Determine the [x, y] coordinate at the center of the cell enclosing the given text.  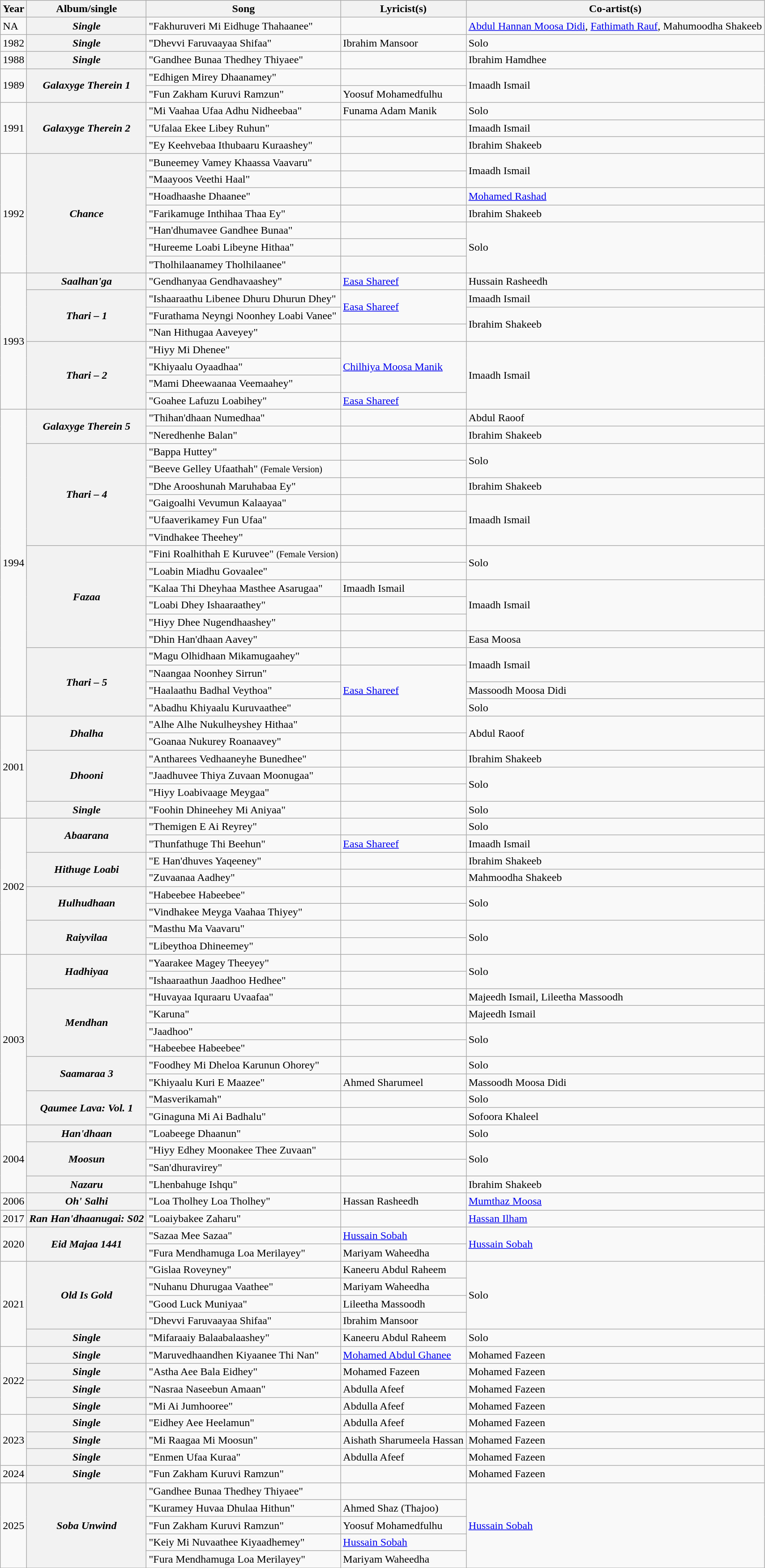
"Khiyaalu Oyaadhaa" [244, 367]
Ahmed Shaz (Thajoo) [403, 1508]
Majeedh Ismail, Lileetha Massoodh [615, 997]
Chance [87, 213]
Mahmoodha Shakeeb [615, 878]
"Loabin Miadhu Govaalee" [244, 571]
"Vindhakee Theehey" [244, 537]
Hassan Rasheedh [403, 1201]
"Maayoos Veethi Haal" [244, 179]
"Loaiybakee Zaharu" [244, 1218]
"Hoadhaashe Dhaanee" [244, 196]
2004 [13, 1159]
"Foodhey Mi Dheloa Karunun Ohorey" [244, 1065]
"Ufaaverikamey Fun Ufaa" [244, 520]
"Farikamuge Inthihaa Thaa Ey" [244, 214]
Dhooni [87, 776]
"Furathama Neyngi Noonhey Loabi Vanee" [244, 316]
Thari – 2 [87, 375]
Majeedh Ismail [615, 1014]
"Antharees Vedhaaneyhe Bunedhee" [244, 759]
Co-artist(s) [615, 9]
"Fini Roalhithah E Kuruvee" (Female Version) [244, 554]
Funama Adam Manik [403, 111]
Galaxyge Therein 5 [87, 426]
"Lhenbahuge Ishqu" [244, 1184]
Thari – 1 [87, 316]
"Jaadhoo" [244, 1031]
Hulhudhaan [87, 903]
"Thihan'dhaan Numedhaa" [244, 418]
"Goanaa Nukurey Roanaavey" [244, 741]
"Karuna" [244, 1014]
Ahmed Sharumeel [403, 1082]
"Han'dhumavee Gandhee Bunaa" [244, 231]
Ibrahim Hamdhee [615, 60]
1992 [13, 213]
"Neredhenhe Balan" [244, 435]
"Fakhuruveri Mi Eidhuge Thahaanee" [244, 26]
"E Han'dhuves Yaqeeney" [244, 861]
1988 [13, 60]
Saamaraa 3 [87, 1074]
2017 [13, 1218]
Nazaru [87, 1184]
"Ginaguna Mi Ai Badhalu" [244, 1116]
"Mami Dheewaanaa Veemaahey" [244, 384]
"Good Luck Muniyaa" [244, 1304]
"Kuramey Huvaa Dhulaa Hithun" [244, 1508]
"Masthu Ma Vaavaru" [244, 929]
"Mifaraaiy Balaabalaashey" [244, 1338]
"Masverikamah" [244, 1099]
"Loabeege Dhaanun" [244, 1133]
"Kalaa Thi Dheyhaa Masthee Asarugaa" [244, 588]
Ran Han'dhaanugai: S02 [87, 1218]
Moosun [87, 1159]
1982 [13, 43]
Mumthaz Moosa [615, 1201]
Eid Majaa 1441 [87, 1244]
"Hureeme Loabi Libeyne Hithaa" [244, 248]
"Hiyy Mi Dhenee" [244, 350]
"Thunfathuge Thi Beehun" [244, 844]
Galaxyge Therein 1 [87, 85]
"Loabi Dhey Ishaaraathey" [244, 605]
"Dhin Han'dhaan Aavey" [244, 639]
Abaarana [87, 835]
"Edhigen Mirey Dhaanamey" [244, 77]
"Nuhanu Dhurugaa Vaathee" [244, 1286]
"Naangaa Noonhey Sirrun" [244, 673]
"Libeythoa Dhineemey" [244, 946]
"Enmen Ufaa Kuraa" [244, 1457]
"Ishaaraathun Jaadhoo Hedhee" [244, 980]
Year [13, 9]
Easa Moosa [615, 639]
"Haalaathu Badhal Veythoa" [244, 690]
Hussain Rasheedh [615, 282]
1989 [13, 85]
"Sazaa Mee Sazaa" [244, 1235]
2023 [13, 1440]
"Keiy Mi Nuvaathee Kiyaadhemey" [244, 1542]
Soba Unwind [87, 1525]
Aishath Sharumeela Hassan [403, 1440]
"Vindhakee Meyga Vaahaa Thiyey" [244, 912]
Old Is Gold [87, 1295]
"Loa Tholhey Loa Tholhey" [244, 1201]
2021 [13, 1303]
Galaxyge Therein 2 [87, 128]
"Goahee Lafuzu Loabihey" [244, 401]
1991 [13, 128]
Chilhiya Moosa Manik [403, 367]
Mendhan [87, 1022]
2024 [13, 1474]
"Eidhey Aee Heelamun" [244, 1423]
1994 [13, 562]
1993 [13, 341]
Abdul Hannan Moosa Didi, Fathimath Rauf, Mahumoodha Shakeeb [615, 26]
Qaumee Lava: Vol. 1 [87, 1108]
"Themigen E Ai Reyrey" [244, 827]
"Nasraa Naseebun Amaan" [244, 1389]
2020 [13, 1244]
"Dhe Arooshunah Maruhabaa Ey" [244, 486]
Album/single [87, 9]
Mohamed Rashad [615, 196]
2025 [13, 1525]
Lyricist(s) [403, 9]
"Hiyy Edhey Moonakee Thee Zuvaan" [244, 1150]
Mohamed Abdul Ghanee [403, 1355]
Thari – 5 [87, 682]
Han'dhaan [87, 1133]
"Gislaa Roveyney" [244, 1269]
"Mi Raagaa Mi Moosun" [244, 1440]
"Ufalaa Ekee Libey Ruhun" [244, 128]
Saalhan'ga [87, 282]
"San'dhuravirey" [244, 1167]
"Hiyy Dhee Nugendhaashey" [244, 622]
"Beeve Gelley Ufaathah" (Female Version) [244, 469]
2003 [13, 1039]
2002 [13, 886]
Song [244, 9]
"Magu Olhidhaan Mikamugaahey" [244, 656]
2001 [13, 767]
"Astha Aee Bala Eidhey" [244, 1372]
Lileetha Massoodh [403, 1304]
2022 [13, 1380]
"Alhe Alhe Nukulheyshey Hithaa" [244, 724]
"Mi Ai Jumhooree" [244, 1406]
"Ishaaraathu Libenee Dhuru Dhurun Dhey" [244, 299]
Thari – 4 [87, 494]
"Hiyy Loabivaage Meygaa" [244, 793]
"Jaadhuvee Thiya Zuvaan Moonugaa" [244, 776]
"Tholhilaanamey Tholhilaanee" [244, 265]
"Abadhu Khiyaalu Kuruvaathee" [244, 707]
"Foohin Dhineehey Mi Aniyaa" [244, 810]
"Nan Hithugaa Aaveyey" [244, 333]
Raiyvilaa [87, 937]
"Ey Keehvebaa Ithubaaru Kuraashey" [244, 145]
"Gaigoalhi Vevumun Kalaayaa" [244, 503]
Hassan Ilham [615, 1218]
2006 [13, 1201]
Sofoora Khaleel [615, 1116]
Fazaa [87, 597]
NA [13, 26]
"Buneemey Vamey Khaassa Vaavaru" [244, 162]
"Khiyaalu Kuri E Maazee" [244, 1082]
"Yaarakee Magey Theeyey" [244, 963]
"Gendhanyaa Gendhavaashey" [244, 282]
Oh' Salhi [87, 1201]
Dhalha [87, 733]
"Mi Vaahaa Ufaa Adhu Nidheebaa" [244, 111]
"Zuvaanaa Aadhey" [244, 878]
"Maruvedhaandhen Kiyaanee Thi Nan" [244, 1355]
Hithuge Loabi [87, 869]
"Huvayaa Iquraaru Uvaafaa" [244, 997]
Hadhiyaa [87, 971]
"Bappa Huttey" [244, 452]
